Scan for the cell matching the given text and deliver its [x, y] coordinate at center. 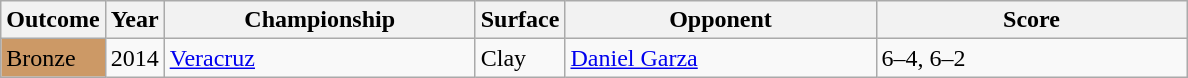
Outcome [53, 20]
6–4, 6–2 [1032, 58]
Opponent [720, 20]
Veracruz [320, 58]
Bronze [53, 58]
2014 [134, 58]
Score [1032, 20]
Clay [520, 58]
Surface [520, 20]
Year [134, 20]
Daniel Garza [720, 58]
Championship [320, 20]
